Return the [x, y] coordinate for the center point of the cell that contains the specified text.  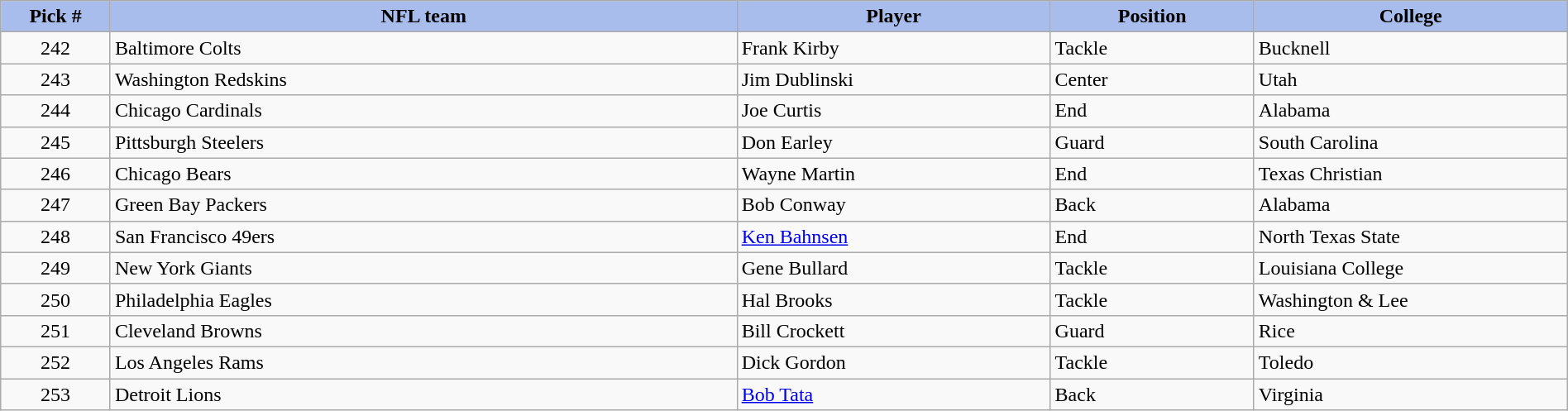
Detroit Lions [423, 394]
Joe Curtis [893, 111]
San Francisco 49ers [423, 237]
250 [56, 299]
Hal Brooks [893, 299]
244 [56, 111]
Virginia [1411, 394]
Bill Crockett [893, 331]
Philadelphia Eagles [423, 299]
251 [56, 331]
Position [1152, 17]
Rice [1411, 331]
Louisiana College [1411, 268]
Bob Tata [893, 394]
College [1411, 17]
Texas Christian [1411, 174]
Don Earley [893, 142]
Player [893, 17]
Wayne Martin [893, 174]
North Texas State [1411, 237]
Center [1152, 79]
Toledo [1411, 362]
Chicago Bears [423, 174]
242 [56, 48]
South Carolina [1411, 142]
Bucknell [1411, 48]
New York Giants [423, 268]
247 [56, 205]
245 [56, 142]
246 [56, 174]
253 [56, 394]
Pick # [56, 17]
Washington & Lee [1411, 299]
Jim Dublinski [893, 79]
Pittsburgh Steelers [423, 142]
Chicago Cardinals [423, 111]
249 [56, 268]
Bob Conway [893, 205]
243 [56, 79]
Frank Kirby [893, 48]
Ken Bahnsen [893, 237]
252 [56, 362]
Green Bay Packers [423, 205]
Gene Bullard [893, 268]
Utah [1411, 79]
Cleveland Browns [423, 331]
Dick Gordon [893, 362]
Baltimore Colts [423, 48]
NFL team [423, 17]
Los Angeles Rams [423, 362]
248 [56, 237]
Washington Redskins [423, 79]
